Determine the (x, y) coordinate at the center of the cell enclosing the given text.  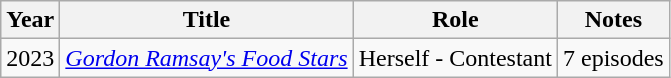
Gordon Ramsay's Food Stars (206, 58)
Role (455, 20)
Year (30, 20)
Notes (613, 20)
Herself - Contestant (455, 58)
7 episodes (613, 58)
2023 (30, 58)
Title (206, 20)
